Locate the cell with the specified text and output its (x, y) center coordinate. 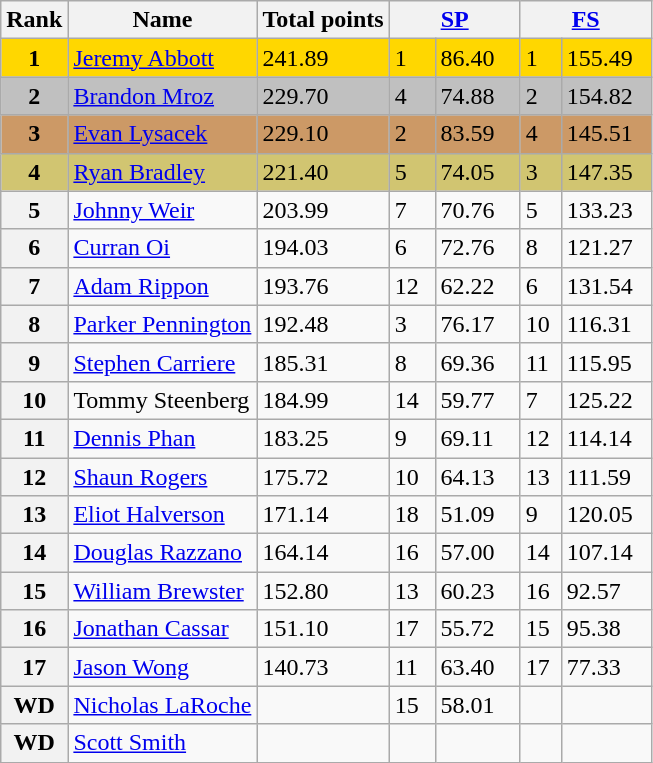
74.88 (478, 96)
111.59 (606, 477)
Shaun Rogers (162, 477)
120.05 (606, 515)
155.49 (606, 58)
107.14 (606, 553)
115.95 (606, 362)
Scott Smith (162, 743)
151.10 (323, 629)
194.03 (323, 248)
Ryan Bradley (162, 172)
64.13 (478, 477)
192.48 (323, 324)
145.51 (606, 134)
SP (454, 20)
152.80 (323, 591)
140.73 (323, 667)
241.89 (323, 58)
69.11 (478, 438)
FS (586, 20)
114.14 (606, 438)
58.01 (478, 705)
Tommy Steenberg (162, 400)
William Brewster (162, 591)
203.99 (323, 210)
229.70 (323, 96)
95.38 (606, 629)
147.35 (606, 172)
Jonathan Cassar (162, 629)
Douglas Razzano (162, 553)
Evan Lysacek (162, 134)
185.31 (323, 362)
183.25 (323, 438)
60.23 (478, 591)
86.40 (478, 58)
59.77 (478, 400)
72.76 (478, 248)
Name (162, 20)
Curran Oi (162, 248)
184.99 (323, 400)
Adam Rippon (162, 286)
193.76 (323, 286)
18 (412, 515)
Eliot Halverson (162, 515)
62.22 (478, 286)
175.72 (323, 477)
Brandon Mroz (162, 96)
Johnny Weir (162, 210)
116.31 (606, 324)
51.09 (478, 515)
Nicholas LaRoche (162, 705)
Dennis Phan (162, 438)
121.27 (606, 248)
Rank (34, 20)
77.33 (606, 667)
171.14 (323, 515)
131.54 (606, 286)
154.82 (606, 96)
69.36 (478, 362)
Jeremy Abbott (162, 58)
133.23 (606, 210)
92.57 (606, 591)
55.72 (478, 629)
Total points (323, 20)
74.05 (478, 172)
221.40 (323, 172)
164.14 (323, 553)
Jason Wong (162, 667)
Parker Pennington (162, 324)
125.22 (606, 400)
63.40 (478, 667)
57.00 (478, 553)
83.59 (478, 134)
229.10 (323, 134)
70.76 (478, 210)
Stephen Carriere (162, 362)
76.17 (478, 324)
